Capture the cell that displays the provided text and extract its (X, Y) central coordinate. 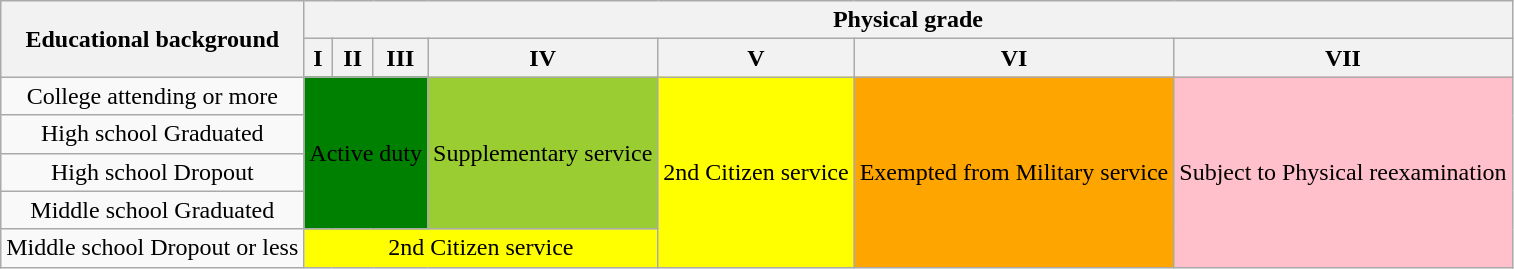
I (318, 58)
College attending or more (152, 96)
VI (1014, 58)
Active duty (366, 153)
V (756, 58)
High school Dropout (152, 172)
Subject to Physical reexamination (1343, 172)
Middle school Graduated (152, 210)
VII (1343, 58)
IV (543, 58)
II (352, 58)
Exempted from Military service (1014, 172)
Educational background (152, 39)
Middle school Dropout or less (152, 248)
Physical grade (908, 20)
High school Graduated (152, 134)
Supplementary service (543, 153)
III (400, 58)
